Detect which cell encompasses the target text, then output its (X, Y) center coordinate. 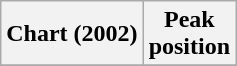
Chart (2002) (72, 34)
Peakposition (189, 34)
